Locate the cell with the specified text and output its [X, Y] center coordinate. 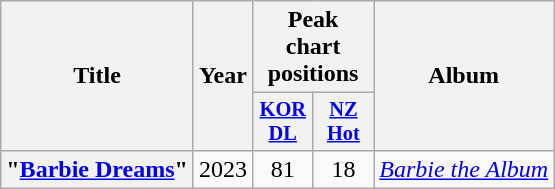
"Barbie Dreams" [98, 169]
81 [282, 169]
18 [344, 169]
Album [464, 76]
Title [98, 76]
Year [222, 76]
Barbie the Album [464, 169]
Peak chart positions [312, 47]
NZHot [344, 122]
KORDL [282, 122]
2023 [222, 169]
